Capture the cell that displays the provided text and extract its [X, Y] central coordinate. 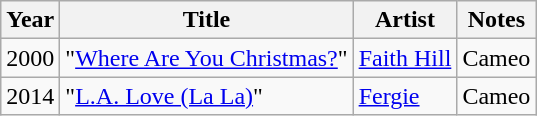
Artist [405, 20]
"Where Are You Christmas?" [206, 58]
2014 [30, 96]
2000 [30, 58]
"L.A. Love (La La)" [206, 96]
Faith Hill [405, 58]
Fergie [405, 96]
Title [206, 20]
Notes [496, 20]
Year [30, 20]
